Pinpoint the cell where the given text exists, returning its (X, Y) midpoint coordinate. 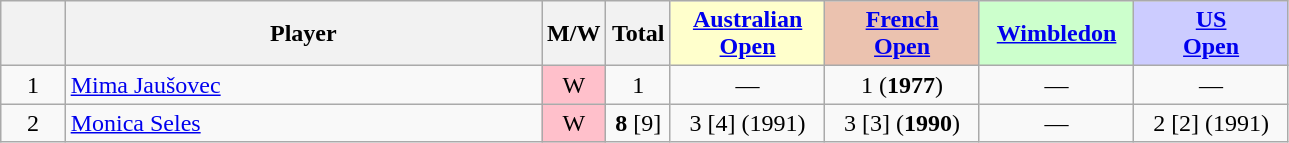
3 [3] (1990) (902, 123)
US Open (1212, 34)
Wimbledon (1056, 34)
Player (303, 34)
2 [2] (1991) (1212, 123)
2 (33, 123)
8 [9] (638, 123)
Total (638, 34)
3 [4] (1991) (747, 123)
Mima Jaušovec (303, 85)
1 (1977) (902, 85)
M/W (574, 34)
Australian Open (747, 34)
Monica Seles (303, 123)
French Open (902, 34)
